For the text-containing cell, return its midpoint in (X, Y) coordinate format. 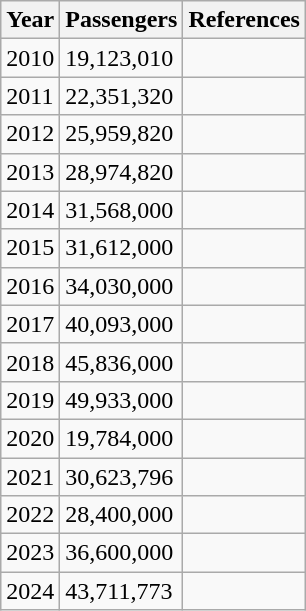
19,784,000 (122, 438)
2014 (30, 210)
2017 (30, 324)
2010 (30, 58)
Passengers (122, 20)
40,093,000 (122, 324)
31,568,000 (122, 210)
Year (30, 20)
30,623,796 (122, 477)
2022 (30, 515)
34,030,000 (122, 286)
2021 (30, 477)
2019 (30, 400)
2018 (30, 362)
36,600,000 (122, 553)
28,974,820 (122, 172)
2016 (30, 286)
2015 (30, 248)
2020 (30, 438)
19,123,010 (122, 58)
25,959,820 (122, 134)
43,711,773 (122, 591)
31,612,000 (122, 248)
2023 (30, 553)
2012 (30, 134)
References (244, 20)
2011 (30, 96)
2013 (30, 172)
22,351,320 (122, 96)
49,933,000 (122, 400)
2024 (30, 591)
28,400,000 (122, 515)
45,836,000 (122, 362)
